Scan for the cell matching the given text and deliver its (x, y) coordinate at center. 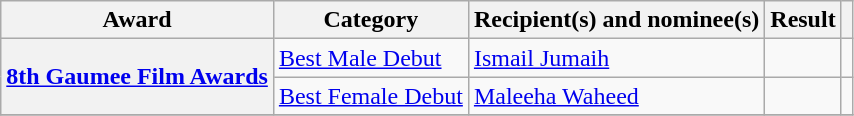
Result (803, 20)
Category (370, 20)
Best Female Debut (370, 96)
Maleeha Waheed (616, 96)
Best Male Debut (370, 58)
Recipient(s) and nominee(s) (616, 20)
8th Gaumee Film Awards (138, 77)
Award (138, 20)
Ismail Jumaih (616, 58)
